Pinpoint the cell where the given text exists, returning its [X, Y] midpoint coordinate. 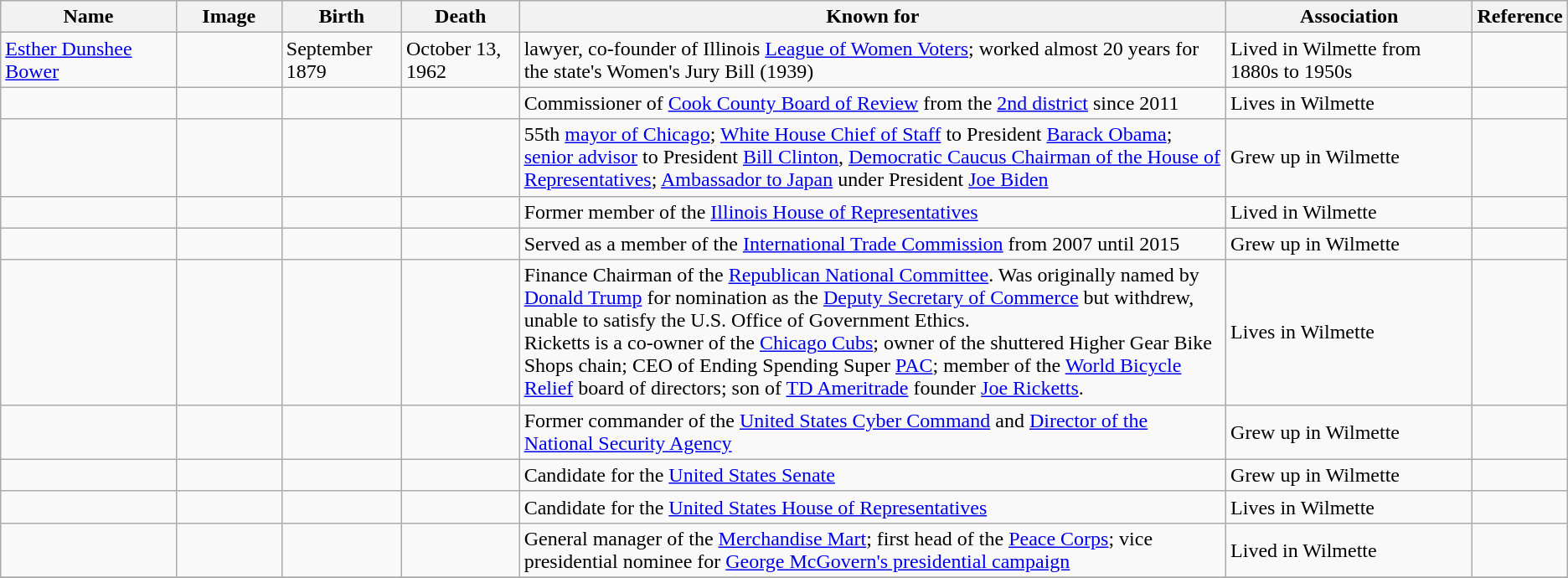
Esther Dunshee Bower [89, 60]
Birth [342, 17]
Candidate for the United States Senate [873, 475]
Name [89, 17]
Image [229, 17]
Association [1349, 17]
Reference [1519, 17]
October 13, 1962 [461, 60]
Commissioner of Cook County Board of Review from the 2nd district since 2011 [873, 103]
September 1879 [342, 60]
General manager of the Merchandise Mart; first head of the Peace Corps; vice presidential nominee for George McGovern's presidential campaign [873, 550]
Lived in Wilmette from 1880s to 1950s [1349, 60]
Served as a member of the International Trade Commission from 2007 until 2015 [873, 244]
Former member of the Illinois House of Representatives [873, 212]
Former commander of the United States Cyber Command and Director of the National Security Agency [873, 432]
Candidate for the United States House of Representatives [873, 507]
Known for [873, 17]
Death [461, 17]
lawyer, co-founder of Illinois League of Women Voters; worked almost 20 years for the state's Women's Jury Bill (1939) [873, 60]
